Return the (x, y) coordinate for the center point of the cell that contains the specified text.  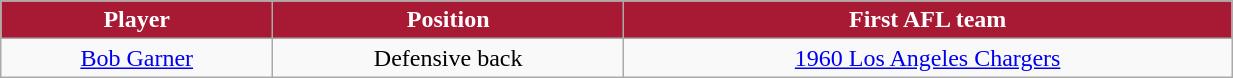
Position (448, 20)
Defensive back (448, 58)
Player (137, 20)
Bob Garner (137, 58)
First AFL team (928, 20)
1960 Los Angeles Chargers (928, 58)
